Return the (X, Y) coordinate for the center point of the cell that contains the specified text.  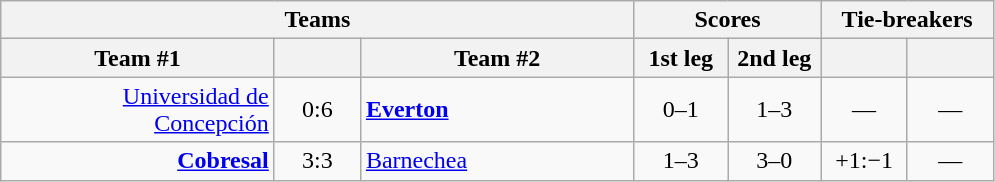
2nd leg (775, 58)
Barnechea (497, 161)
Everton (497, 110)
1st leg (681, 58)
3–0 (775, 161)
Tie-breakers (907, 20)
3:3 (317, 161)
Cobresal (138, 161)
0:6 (317, 110)
Universidad de Concepción (138, 110)
Team #1 (138, 58)
+1:−1 (864, 161)
0–1 (681, 110)
Team #2 (497, 58)
Scores (728, 20)
Teams (318, 20)
